Pinpoint the cell where the given text exists, returning its (X, Y) midpoint coordinate. 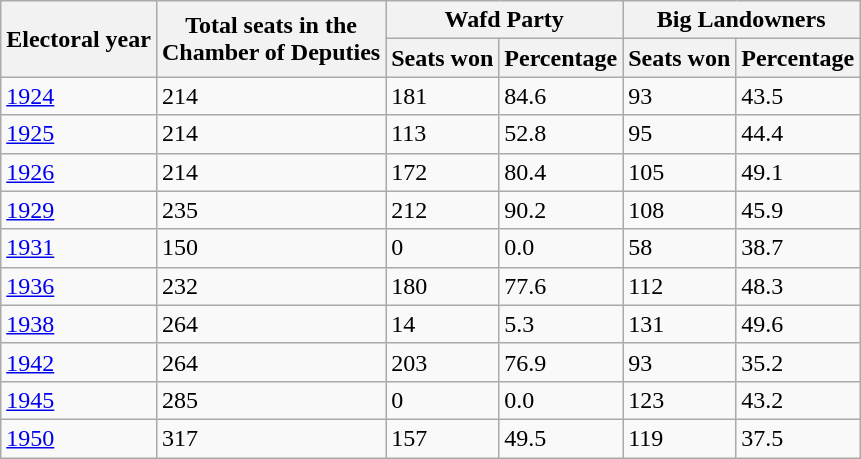
Total seats in theChamber of Deputies (270, 39)
105 (680, 172)
84.6 (561, 96)
1938 (79, 324)
35.2 (798, 362)
48.3 (798, 286)
1950 (79, 438)
76.9 (561, 362)
1942 (79, 362)
317 (270, 438)
49.1 (798, 172)
235 (270, 210)
150 (270, 248)
108 (680, 210)
49.5 (561, 438)
77.6 (561, 286)
203 (442, 362)
90.2 (561, 210)
43.2 (798, 400)
285 (270, 400)
58 (680, 248)
37.5 (798, 438)
157 (442, 438)
232 (270, 286)
123 (680, 400)
1936 (79, 286)
1924 (79, 96)
212 (442, 210)
14 (442, 324)
1945 (79, 400)
1926 (79, 172)
172 (442, 172)
181 (442, 96)
44.4 (798, 134)
49.6 (798, 324)
Big Landowners (742, 20)
131 (680, 324)
180 (442, 286)
119 (680, 438)
80.4 (561, 172)
45.9 (798, 210)
95 (680, 134)
112 (680, 286)
1925 (79, 134)
52.8 (561, 134)
38.7 (798, 248)
5.3 (561, 324)
43.5 (798, 96)
1931 (79, 248)
Wafd Party (504, 20)
113 (442, 134)
Electoral year (79, 39)
1929 (79, 210)
